Return the [x, y] coordinate for the center point of the cell that contains the specified text.  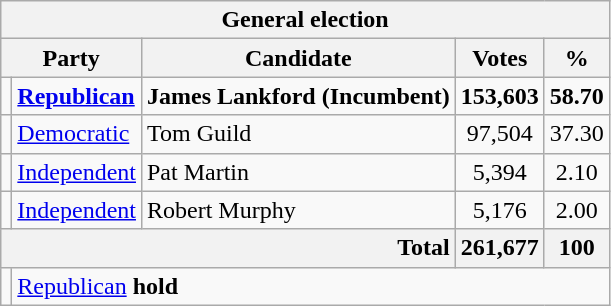
5,176 [500, 210]
97,504 [500, 134]
58.70 [576, 96]
Republican hold [311, 286]
Total [228, 248]
2.00 [576, 210]
Democratic [77, 134]
James Lankford (Incumbent) [298, 96]
Tom Guild [298, 134]
Robert Murphy [298, 210]
Party [72, 58]
General election [306, 20]
2.10 [576, 172]
5,394 [500, 172]
153,603 [500, 96]
261,677 [500, 248]
100 [576, 248]
Candidate [298, 58]
% [576, 58]
37.30 [576, 134]
Republican [77, 96]
Votes [500, 58]
Pat Martin [298, 172]
